Provide the [X, Y] coordinate of the cell's center where the given text is located.  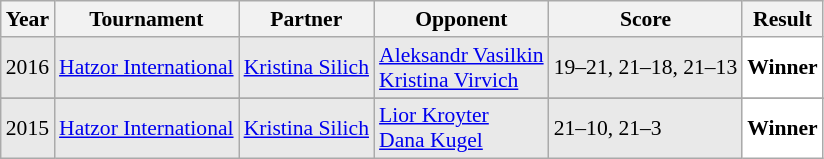
21–10, 21–3 [646, 128]
Score [646, 19]
Lior Kroyter Dana Kugel [462, 128]
2015 [28, 128]
19–21, 21–18, 21–13 [646, 68]
Opponent [462, 19]
Partner [306, 19]
Result [782, 19]
Tournament [146, 19]
2016 [28, 68]
Year [28, 19]
Aleksandr Vasilkin Kristina Virvich [462, 68]
